Return the [x, y] coordinate for the center point of the cell that contains the specified text.  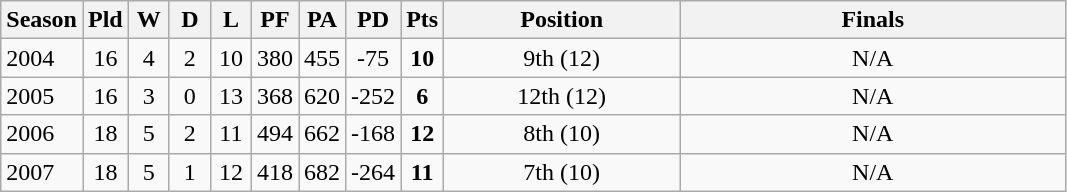
4 [148, 58]
2004 [42, 58]
6 [422, 96]
8th (10) [562, 134]
13 [230, 96]
-252 [374, 96]
9th (12) [562, 58]
494 [274, 134]
PD [374, 20]
-75 [374, 58]
368 [274, 96]
Pts [422, 20]
2005 [42, 96]
W [148, 20]
380 [274, 58]
2007 [42, 172]
-168 [374, 134]
682 [322, 172]
662 [322, 134]
D [190, 20]
2006 [42, 134]
Position [562, 20]
3 [148, 96]
7th (10) [562, 172]
L [230, 20]
-264 [374, 172]
Season [42, 20]
Finals [873, 20]
0 [190, 96]
Pld [105, 20]
455 [322, 58]
PF [274, 20]
1 [190, 172]
418 [274, 172]
PA [322, 20]
12th (12) [562, 96]
620 [322, 96]
